For the text-containing cell, return its midpoint in (x, y) coordinate format. 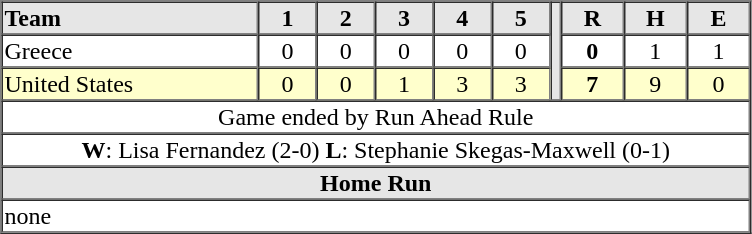
Home Run (376, 182)
United States (130, 84)
Greece (130, 50)
5 (521, 18)
E (718, 18)
W: Lisa Fernandez (2-0) L: Stephanie Skegas-Maxwell (0-1) (376, 150)
Game ended by Run Ahead Rule (376, 116)
7 (592, 84)
H (656, 18)
Team (130, 18)
2 (346, 18)
R (592, 18)
4 (462, 18)
9 (656, 84)
none (376, 216)
